Detect which cell encompasses the target text, then output its [x, y] center coordinate. 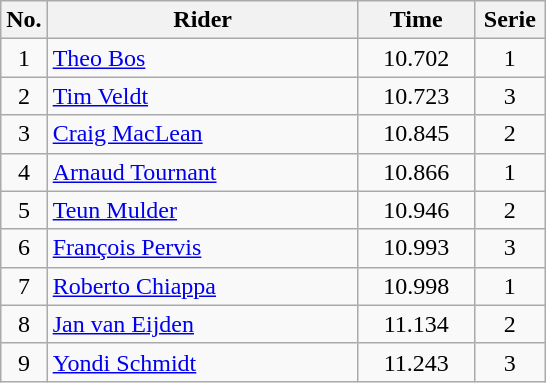
7 [24, 286]
9 [24, 362]
11.134 [416, 324]
Time [416, 20]
Yondi Schmidt [202, 362]
10.866 [416, 172]
10.946 [416, 210]
8 [24, 324]
5 [24, 210]
10.702 [416, 58]
6 [24, 248]
4 [24, 172]
Tim Veldt [202, 96]
10.993 [416, 248]
Rider [202, 20]
Theo Bos [202, 58]
10.723 [416, 96]
No. [24, 20]
Serie [510, 20]
François Pervis [202, 248]
10.998 [416, 286]
Jan van Eijden [202, 324]
10.845 [416, 134]
Craig MacLean [202, 134]
Arnaud Tournant [202, 172]
11.243 [416, 362]
Roberto Chiappa [202, 286]
Teun Mulder [202, 210]
